Provide the (X, Y) coordinate of the cell's center where the given text is located.  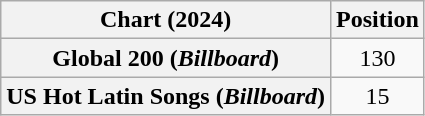
US Hot Latin Songs (Billboard) (166, 96)
Global 200 (Billboard) (166, 58)
Position (378, 20)
Chart (2024) (166, 20)
15 (378, 96)
130 (378, 58)
